Output the [x, y] coordinate of the center of the cell containing the given text.  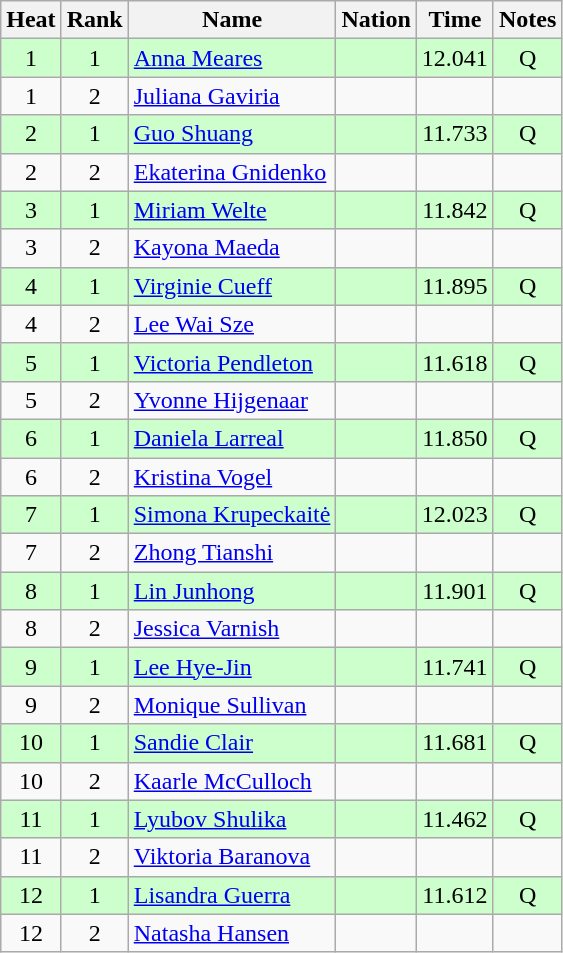
12.041 [454, 58]
Virginie Cueff [232, 286]
Time [454, 20]
Daniela Larreal [232, 438]
Lin Junhong [232, 591]
Viktoria Baranova [232, 857]
Name [232, 20]
Lyubov Shulika [232, 819]
Natasha Hansen [232, 933]
Nation [376, 20]
Lisandra Guerra [232, 895]
11.618 [454, 362]
11.462 [454, 819]
Zhong Tianshi [232, 553]
Kayona Maeda [232, 248]
11.842 [454, 210]
Kaarle McCulloch [232, 781]
11.850 [454, 438]
Notes [527, 20]
11.681 [454, 743]
11.901 [454, 591]
Juliana Gaviria [232, 96]
11.612 [454, 895]
11.741 [454, 667]
Rank [94, 20]
Monique Sullivan [232, 705]
Sandie Clair [232, 743]
Miriam Welte [232, 210]
Guo Shuang [232, 134]
Jessica Varnish [232, 629]
Heat [31, 20]
Lee Hye-Jin [232, 667]
Ekaterina Gnidenko [232, 172]
Lee Wai Sze [232, 324]
Victoria Pendleton [232, 362]
11.895 [454, 286]
Anna Meares [232, 58]
Simona Krupeckaitė [232, 515]
12.023 [454, 515]
11.733 [454, 134]
Kristina Vogel [232, 477]
Yvonne Hijgenaar [232, 400]
